Pinpoint the cell where the given text exists, returning its [X, Y] midpoint coordinate. 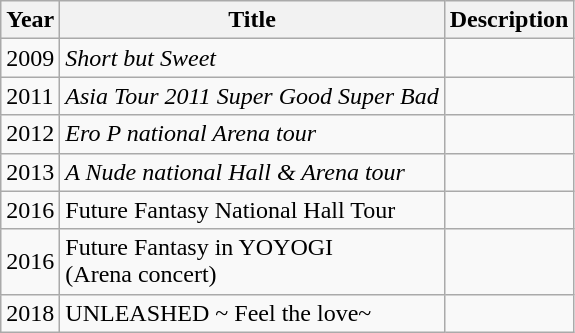
Year [30, 20]
Title [252, 20]
Future Fantasy National Hall Tour [252, 210]
UNLEASHED ~ Feel the love~ [252, 313]
2018 [30, 313]
2013 [30, 172]
A Nude national Hall & Arena tour [252, 172]
Description [509, 20]
2011 [30, 96]
2012 [30, 134]
Future Fantasy in YOYOGI(Arena concert) [252, 262]
2009 [30, 58]
Short but Sweet [252, 58]
Ero P national Arena tour [252, 134]
Asia Tour 2011 Super Good Super Bad [252, 96]
